Capture the cell that displays the provided text and extract its [X, Y] central coordinate. 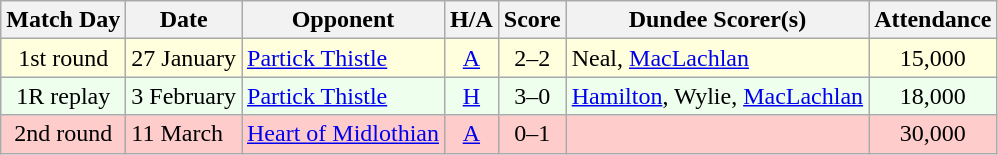
Heart of Midlothian [344, 134]
2nd round [64, 134]
30,000 [933, 134]
Neal, MacLachlan [717, 58]
18,000 [933, 96]
H [472, 96]
27 January [184, 58]
1st round [64, 58]
Dundee Scorer(s) [717, 20]
3–0 [532, 96]
11 March [184, 134]
H/A [472, 20]
2–2 [532, 58]
Hamilton, Wylie, MacLachlan [717, 96]
0–1 [532, 134]
Score [532, 20]
Date [184, 20]
1R replay [64, 96]
Match Day [64, 20]
15,000 [933, 58]
3 February [184, 96]
Opponent [344, 20]
Attendance [933, 20]
